Find where the given text appears and provide that cell's center as [x, y] coordinate. 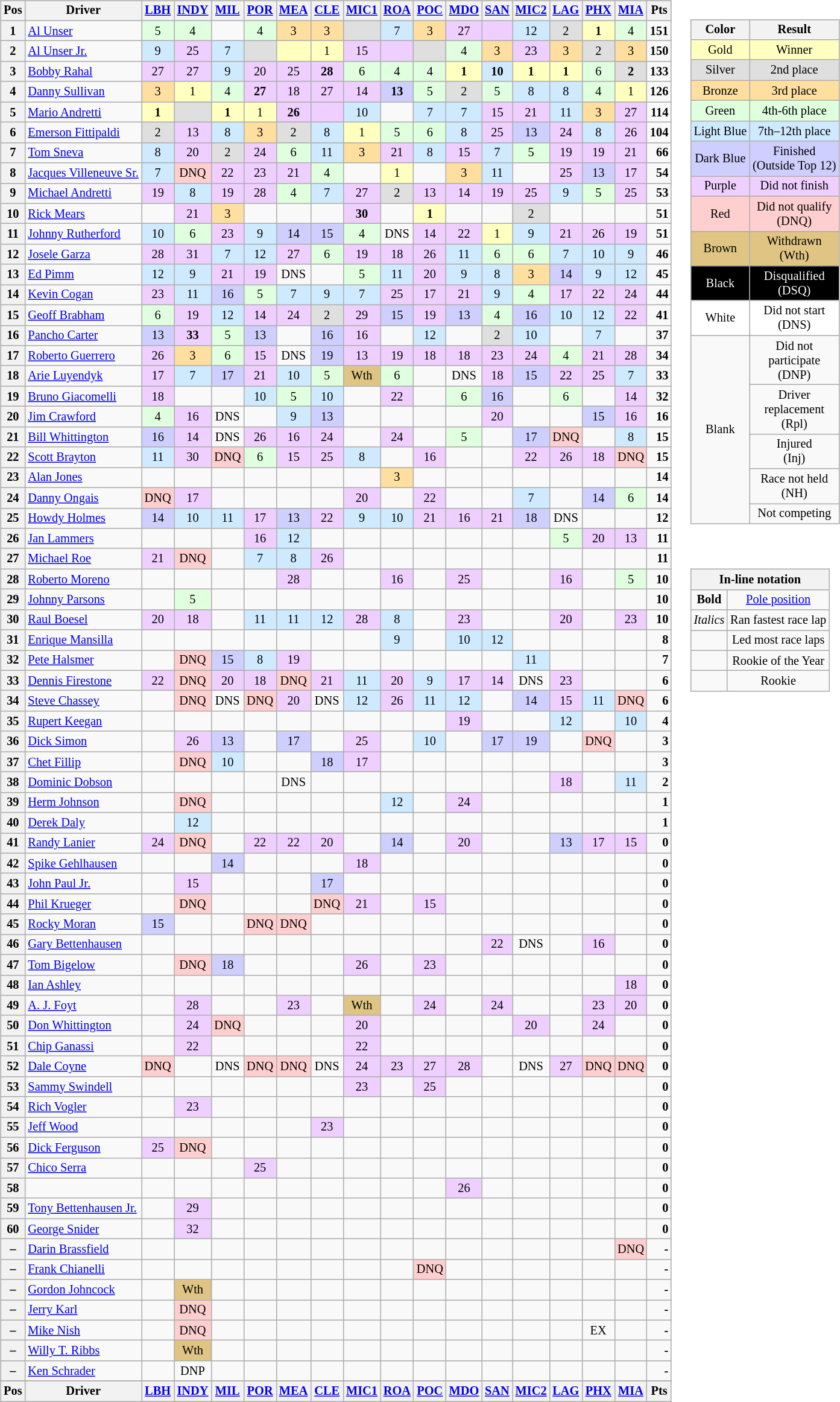
DNP [193, 1371]
Jeff Wood [83, 1128]
150 [659, 51]
7th–12th place [794, 131]
Johnny Parsons [83, 600]
Danny Sullivan [83, 92]
Phil Krueger [83, 904]
Driverreplacement(Rpl) [794, 410]
George Snider [83, 1229]
36 [13, 741]
Jan Lammers [83, 539]
Enrique Mansilla [83, 640]
Danny Ongais [83, 498]
Chet Fillip [83, 762]
104 [659, 133]
Randy Lanier [83, 843]
Derek Daly [83, 823]
Gold [720, 50]
133 [659, 72]
Bruno Giacomelli [83, 396]
Rocky Moran [83, 924]
Raul Boesel [83, 620]
Kevin Cogan [83, 295]
Don Whittington [83, 1026]
55 [13, 1128]
Tom Sneva [83, 153]
Purple [720, 186]
48 [13, 985]
A. J. Foyt [83, 1006]
Bold [709, 600]
Chip Ganassi [83, 1046]
Brown [720, 249]
Dick Ferguson [83, 1147]
Injured(Inj) [794, 451]
Roberto Moreno [83, 579]
Tony Bettenhausen Jr. [83, 1208]
Gary Bettenhausen [83, 945]
Did not qualify(DNQ) [794, 214]
Bobby Rahal [83, 72]
Tom Bigelow [83, 965]
Darin Brassfield [83, 1249]
42 [13, 863]
Finished (Outside Top 12) [794, 159]
Geoff Brabham [83, 315]
Jim Crawford [83, 417]
114 [659, 112]
Chico Serra [83, 1168]
Rupert Keegan [83, 722]
Michael Andretti [83, 194]
151 [659, 31]
Pete Halsmer [83, 661]
Gordon Johncock [83, 1290]
Disqualified(DSQ) [794, 284]
John Paul Jr. [83, 884]
Did notparticipate(DNP) [794, 360]
Black [720, 284]
Ken Schrader [83, 1371]
Steve Chassey [83, 701]
In-line notation [760, 580]
Did not finish [794, 186]
Mario Andretti [83, 112]
Bill Whittington [83, 437]
Rick Mears [83, 214]
Scott Brayton [83, 457]
59 [13, 1208]
66 [659, 153]
Italics [709, 620]
Color [720, 30]
Bronze [720, 90]
58 [13, 1188]
57 [13, 1168]
Rookie [778, 681]
52 [13, 1067]
Green [720, 111]
47 [13, 965]
35 [13, 722]
60 [13, 1229]
Sammy Swindell [83, 1086]
White [720, 318]
Johnny Rutherford [83, 234]
Pancho Carter [83, 335]
Ian Ashley [83, 985]
Alan Jones [83, 478]
49 [13, 1006]
Ed Pimm [83, 274]
Jerry Karl [83, 1310]
40 [13, 823]
Rich Vogler [83, 1107]
Result [794, 30]
Dominic Dobson [83, 782]
In-line notation Bold Pole position Italics Ran fastest race lap Led most race laps Rookie of the Year Rookie [765, 622]
Blank [720, 430]
Not competing [794, 514]
56 [13, 1147]
Dennis Firestone [83, 680]
Dale Coyne [83, 1067]
2nd place [794, 70]
Dick Simon [83, 741]
Race not held(NH) [794, 486]
Ran fastest race lap [778, 620]
4th-6th place [794, 111]
Herm Johnson [83, 802]
Dark Blue [720, 159]
Roberto Guerrero [83, 356]
Did not start(DNS) [794, 318]
Al Unser Jr. [83, 51]
Willy T. Ribbs [83, 1351]
Rookie of the Year [778, 661]
Silver [720, 70]
Jacques Villeneuve Sr. [83, 173]
Winner [794, 50]
39 [13, 802]
Light Blue [720, 131]
Pole position [778, 600]
43 [13, 884]
Michael Roe [83, 559]
Al Unser [83, 31]
Red [720, 214]
Frank Chianelli [83, 1269]
50 [13, 1026]
Josele Garza [83, 255]
Spike Gehlhausen [83, 863]
Howdy Holmes [83, 518]
Withdrawn(Wth) [794, 249]
126 [659, 92]
38 [13, 782]
3rd place [794, 90]
Emerson Fittipaldi [83, 133]
Mike Nish [83, 1330]
EX [598, 1330]
Led most race laps [778, 641]
Arie Luyendyk [83, 376]
